Return the (X, Y) coordinate for the center point of the cell that contains the specified text.  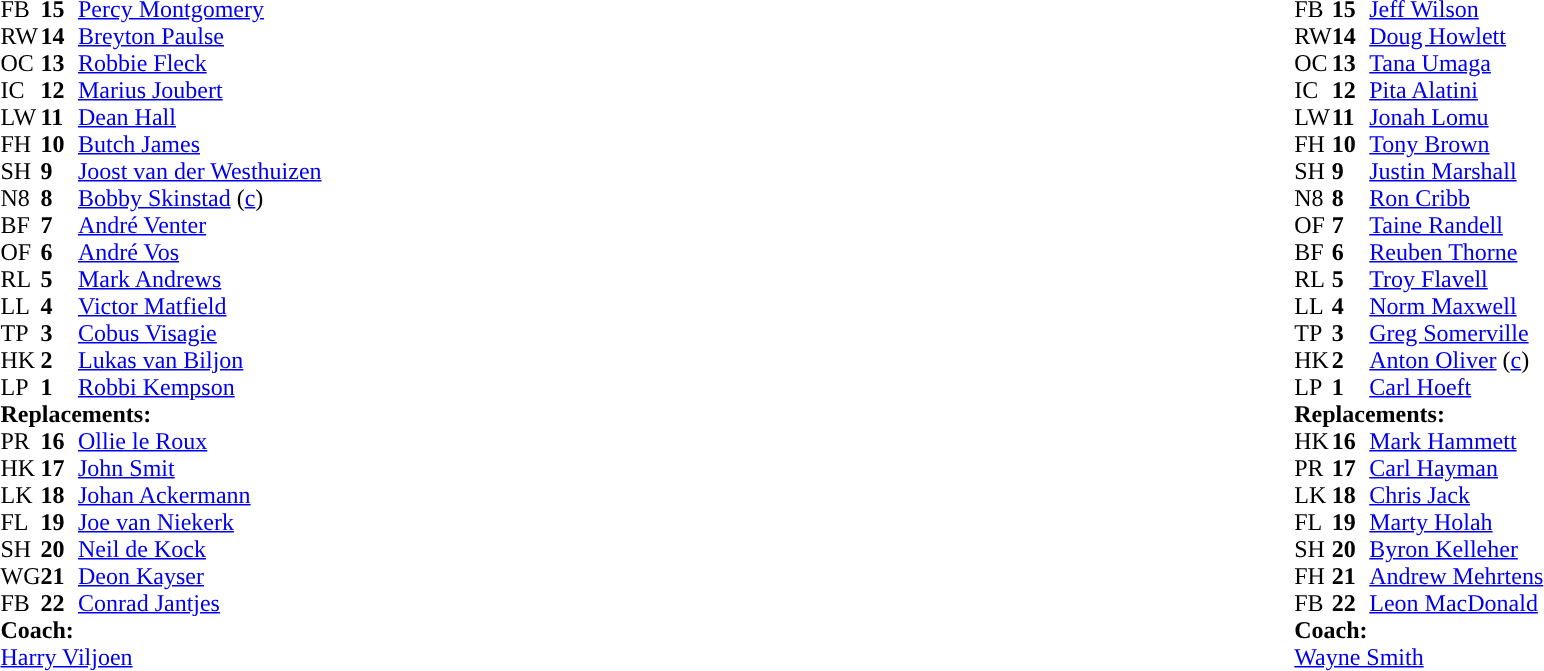
Marius Joubert (200, 90)
Marty Holah (1456, 522)
Ron Cribb (1456, 198)
Robbi Kempson (200, 388)
Mark Andrews (200, 280)
Taine Randell (1456, 226)
Anton Oliver (c) (1456, 360)
Harry Viljoen (160, 658)
Mark Hammett (1456, 442)
Byron Kelleher (1456, 550)
Reuben Thorne (1456, 252)
Carl Hayman (1456, 468)
Dean Hall (200, 118)
Ollie le Roux (200, 442)
WG (20, 576)
Joe van Niekerk (200, 522)
Greg Somerville (1456, 334)
Bobby Skinstad (c) (200, 198)
Tony Brown (1456, 144)
Pita Alatini (1456, 90)
John Smit (200, 468)
André Vos (200, 252)
Cobus Visagie (200, 334)
Tana Umaga (1456, 64)
Chris Jack (1456, 496)
Joost van der Westhuizen (200, 172)
Conrad Jantjes (200, 604)
Butch James (200, 144)
Norm Maxwell (1456, 306)
Victor Matfield (200, 306)
Justin Marshall (1456, 172)
Wayne Smith (1418, 658)
Andrew Mehrtens (1456, 576)
Neil de Kock (200, 550)
Johan Ackermann (200, 496)
Breyton Paulse (200, 36)
Lukas van Biljon (200, 360)
Deon Kayser (200, 576)
Robbie Fleck (200, 64)
Doug Howlett (1456, 36)
André Venter (200, 226)
Carl Hoeft (1456, 388)
Leon MacDonald (1456, 604)
Troy Flavell (1456, 280)
Jonah Lomu (1456, 118)
